Pinpoint the cell where the given text exists, returning its (X, Y) midpoint coordinate. 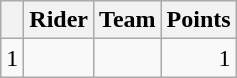
Rider (59, 20)
Team (128, 20)
Points (198, 20)
